Output the (x, y) coordinate of the center of the cell containing the given text.  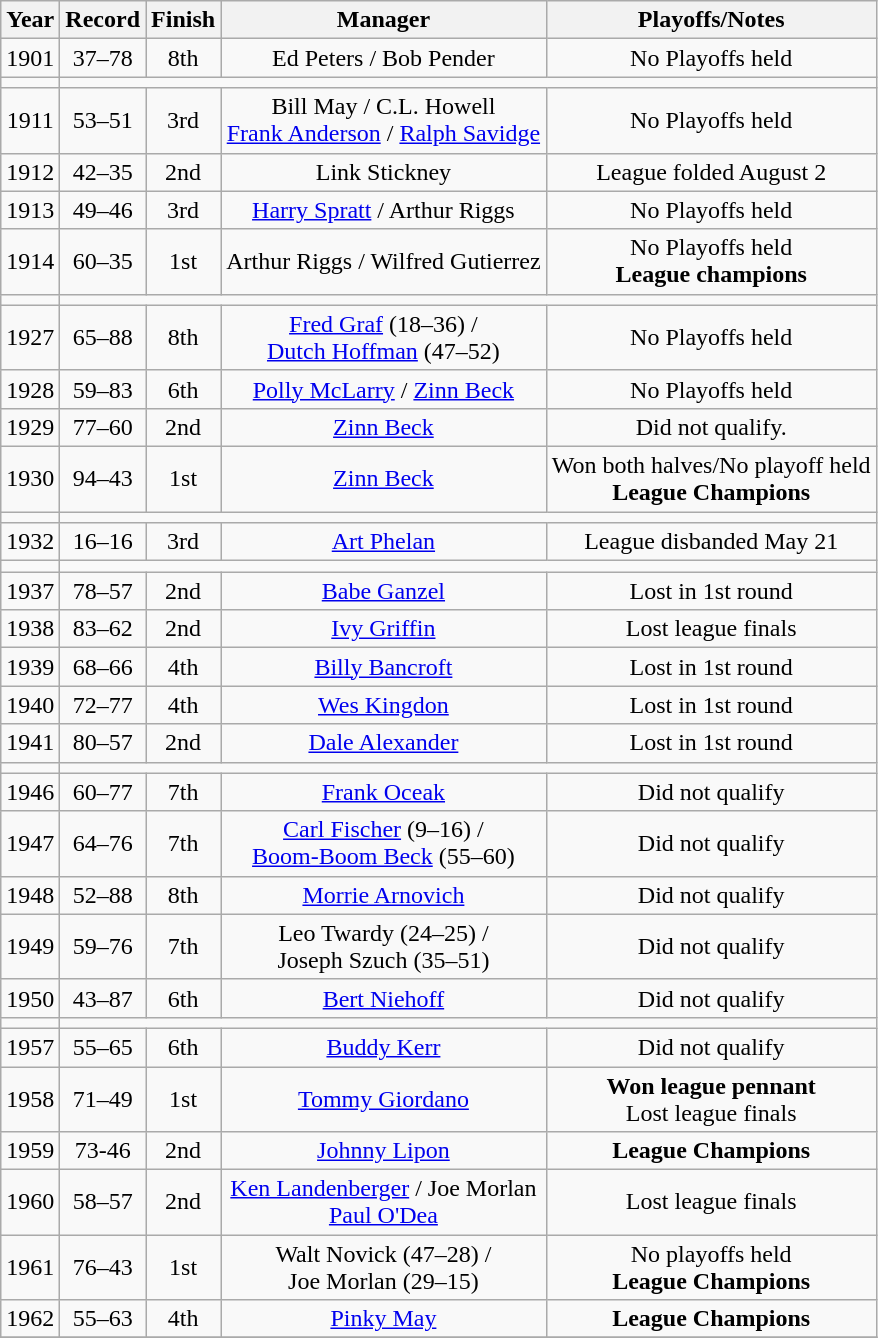
60–35 (103, 262)
55–65 (103, 1047)
Link Stickney (384, 172)
60–77 (103, 792)
76–43 (103, 1268)
Harry Spratt / Arthur Riggs (384, 210)
Dale Alexander (384, 743)
Frank Oceak (384, 792)
1957 (30, 1047)
16–16 (103, 542)
Fred Graf (18–36) /Dutch Hoffman (47–52) (384, 338)
68–66 (103, 667)
Arthur Riggs / Wilfred Gutierrez (384, 262)
1948 (30, 895)
42–35 (103, 172)
Manager (384, 20)
Year (30, 20)
64–76 (103, 844)
72–77 (103, 705)
Won both halves/No playoff held League Champions (711, 478)
Ed Peters / Bob Pender (384, 58)
Did not qualify. (711, 427)
1962 (30, 1319)
Johnny Lipon (384, 1151)
Bill May / C.L. Howell Frank Anderson / Ralph Savidge (384, 120)
59–83 (103, 389)
1950 (30, 998)
1901 (30, 58)
Ivy Griffin (384, 629)
1930 (30, 478)
77–60 (103, 427)
55–63 (103, 1319)
Polly McLarry / Zinn Beck (384, 389)
Won league pennantLost league finals (711, 1098)
1932 (30, 542)
94–43 (103, 478)
1939 (30, 667)
1911 (30, 120)
No Playoffs heldLeague champions (711, 262)
1949 (30, 946)
80–57 (103, 743)
Pinky May (384, 1319)
League folded August 2 (711, 172)
1958 (30, 1098)
1928 (30, 389)
Walt Novick (47–28) / Joe Morlan (29–15) (384, 1268)
49–46 (103, 210)
58–57 (103, 1202)
37–78 (103, 58)
Morrie Arnovich (384, 895)
43–87 (103, 998)
78–57 (103, 591)
52–88 (103, 895)
53–51 (103, 120)
No playoffs held League Champions (711, 1268)
59–76 (103, 946)
1912 (30, 172)
1927 (30, 338)
Finish (184, 20)
1960 (30, 1202)
Ken Landenberger / Joe Morlan Paul O'Dea (384, 1202)
1937 (30, 591)
1946 (30, 792)
Wes Kingdon (384, 705)
Billy Bancroft (384, 667)
1941 (30, 743)
1947 (30, 844)
League disbanded May 21 (711, 542)
73-46 (103, 1151)
Babe Ganzel (384, 591)
Playoffs/Notes (711, 20)
1914 (30, 262)
Buddy Kerr (384, 1047)
1961 (30, 1268)
1929 (30, 427)
71–49 (103, 1098)
65–88 (103, 338)
Record (103, 20)
Carl Fischer (9–16) / Boom-Boom Beck (55–60) (384, 844)
Art Phelan (384, 542)
Bert Niehoff (384, 998)
Leo Twardy (24–25) / Joseph Szuch (35–51) (384, 946)
1940 (30, 705)
1938 (30, 629)
1959 (30, 1151)
83–62 (103, 629)
1913 (30, 210)
Tommy Giordano (384, 1098)
